From the cell containing the given text, extract its center point as (x, y) coordinate. 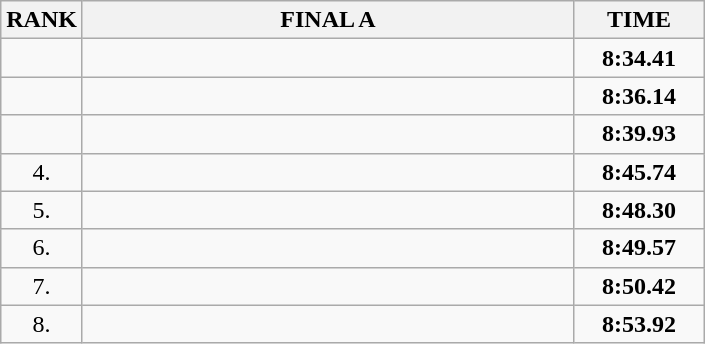
8:45.74 (640, 172)
5. (42, 210)
8:49.57 (640, 248)
8:53.92 (640, 324)
8:36.14 (640, 96)
TIME (640, 20)
8. (42, 324)
8:48.30 (640, 210)
RANK (42, 20)
8:34.41 (640, 58)
8:39.93 (640, 134)
FINAL A (328, 20)
7. (42, 286)
4. (42, 172)
6. (42, 248)
8:50.42 (640, 286)
